Return the (x, y) coordinate for the center point of the cell that contains the specified text.  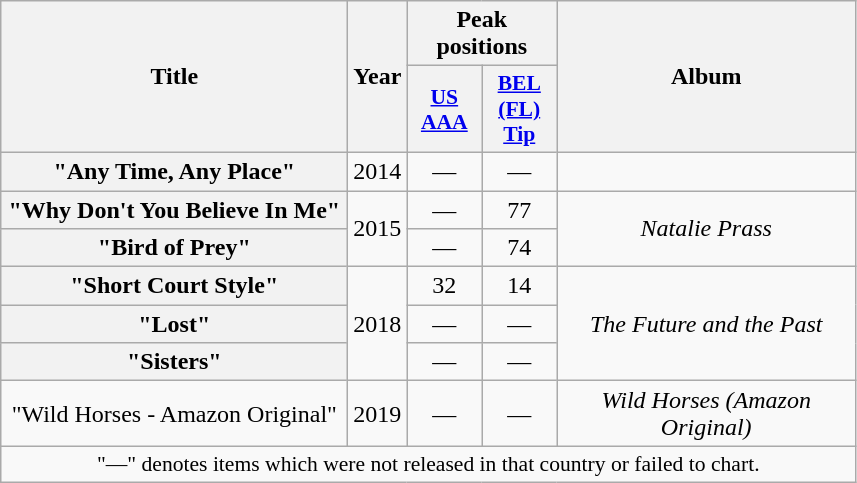
14 (520, 286)
"Short Court Style" (174, 286)
The Future and the Past (706, 324)
BEL(FL)Tip (520, 110)
"Any Time, Any Place" (174, 171)
"Bird of Prey" (174, 248)
2018 (378, 324)
USAAA (444, 110)
"—" denotes items which were not released in that country or failed to chart. (428, 464)
32 (444, 286)
74 (520, 248)
"Why Don't You Believe In Me" (174, 209)
2015 (378, 228)
Natalie Prass (706, 228)
Wild Horses (Amazon Original) (706, 414)
"Sisters" (174, 362)
Peak positions (482, 34)
Title (174, 77)
2019 (378, 414)
77 (520, 209)
Album (706, 77)
"Wild Horses - Amazon Original" (174, 414)
Year (378, 77)
"Lost" (174, 324)
2014 (378, 171)
